Search for the cell housing the specified text and yield its (X, Y) center coordinate. 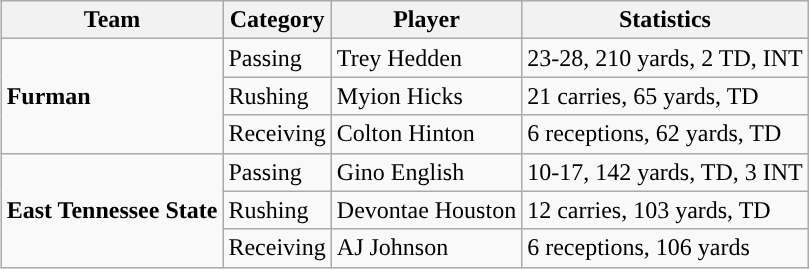
Colton Hinton (426, 134)
Category (277, 20)
Trey Hedden (426, 58)
AJ Johnson (426, 248)
Player (426, 20)
23-28, 210 yards, 2 TD, INT (666, 58)
Devontae Houston (426, 210)
Gino English (426, 172)
6 receptions, 106 yards (666, 248)
Statistics (666, 20)
Furman (112, 96)
6 receptions, 62 yards, TD (666, 134)
12 carries, 103 yards, TD (666, 210)
Team (112, 20)
East Tennessee State (112, 210)
Myion Hicks (426, 96)
21 carries, 65 yards, TD (666, 96)
10-17, 142 yards, TD, 3 INT (666, 172)
